Search for the cell housing the specified text and yield its [X, Y] center coordinate. 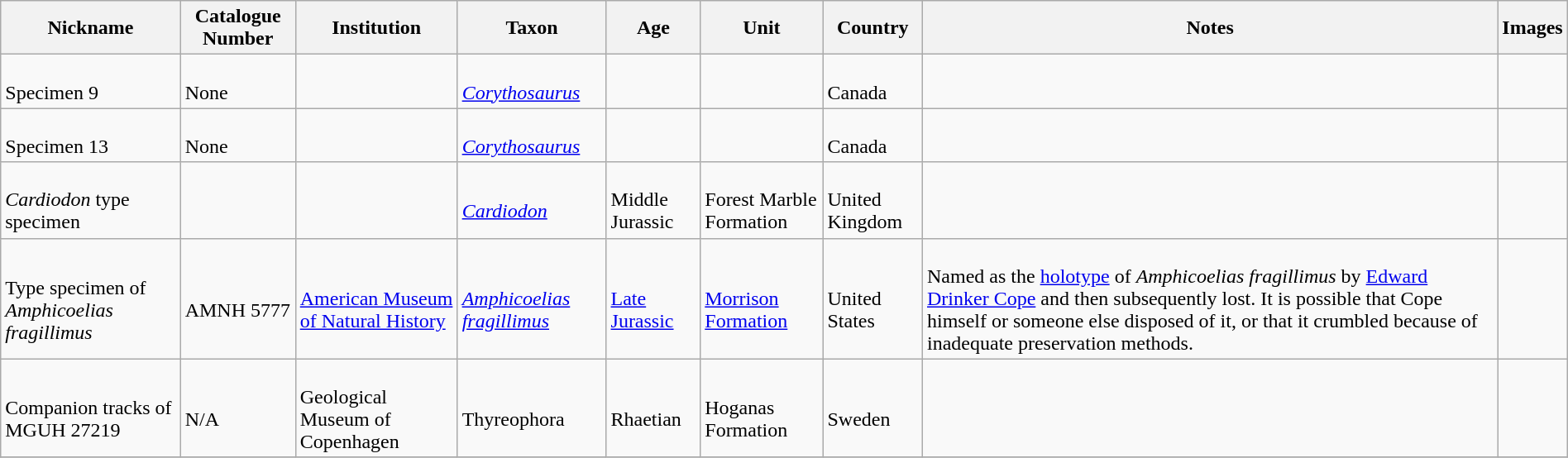
Cardiodon type specimen [91, 200]
AMNH 5777 [238, 298]
Notes [1209, 28]
N/A [238, 408]
Morrison Formation [762, 298]
Images [1532, 28]
Geological Museum of Copenhagen [376, 408]
Companion tracks of MGUH 27219 [91, 408]
Country [872, 28]
Middle Jurassic [653, 200]
Hoganas Formation [762, 408]
Institution [376, 28]
Sweden [872, 408]
Type specimen of Amphicoelias fragillimus [91, 298]
Unit [762, 28]
Taxon [532, 28]
Nickname [91, 28]
United Kingdom [872, 200]
Amphicoelias fragillimus [532, 298]
United States [872, 298]
Age [653, 28]
Rhaetian [653, 408]
Specimen 13 [91, 136]
Thyreophora [532, 408]
Cardiodon [532, 200]
American Museum of Natural History [376, 298]
Specimen 9 [91, 81]
Forest Marble Formation [762, 200]
Late Jurassic [653, 298]
Catalogue Number [238, 28]
